Identify which cell holds the provided text, then report its (X, Y) central coordinate. 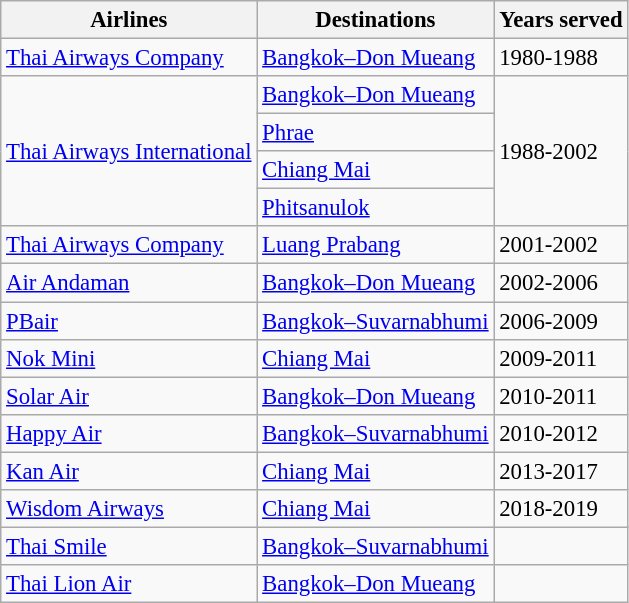
2002-2006 (561, 283)
Happy Air (129, 433)
1980-1988 (561, 58)
Kan Air (129, 471)
Air Andaman (129, 283)
PBair (129, 321)
Wisdom Airways (129, 509)
2009-2011 (561, 358)
Airlines (129, 20)
2010-2011 (561, 396)
2010-2012 (561, 433)
2001-2002 (561, 245)
2018-2019 (561, 509)
Luang Prabang (376, 245)
2006-2009 (561, 321)
Nok Mini (129, 358)
Destinations (376, 20)
Phrae (376, 133)
1988-2002 (561, 151)
Thai Smile (129, 546)
Solar Air (129, 396)
Thai Airways International (129, 151)
Phitsanulok (376, 208)
Thai Lion Air (129, 584)
2013-2017 (561, 471)
Years served (561, 20)
